Find where the given text appears and provide that cell's center as (x, y) coordinate. 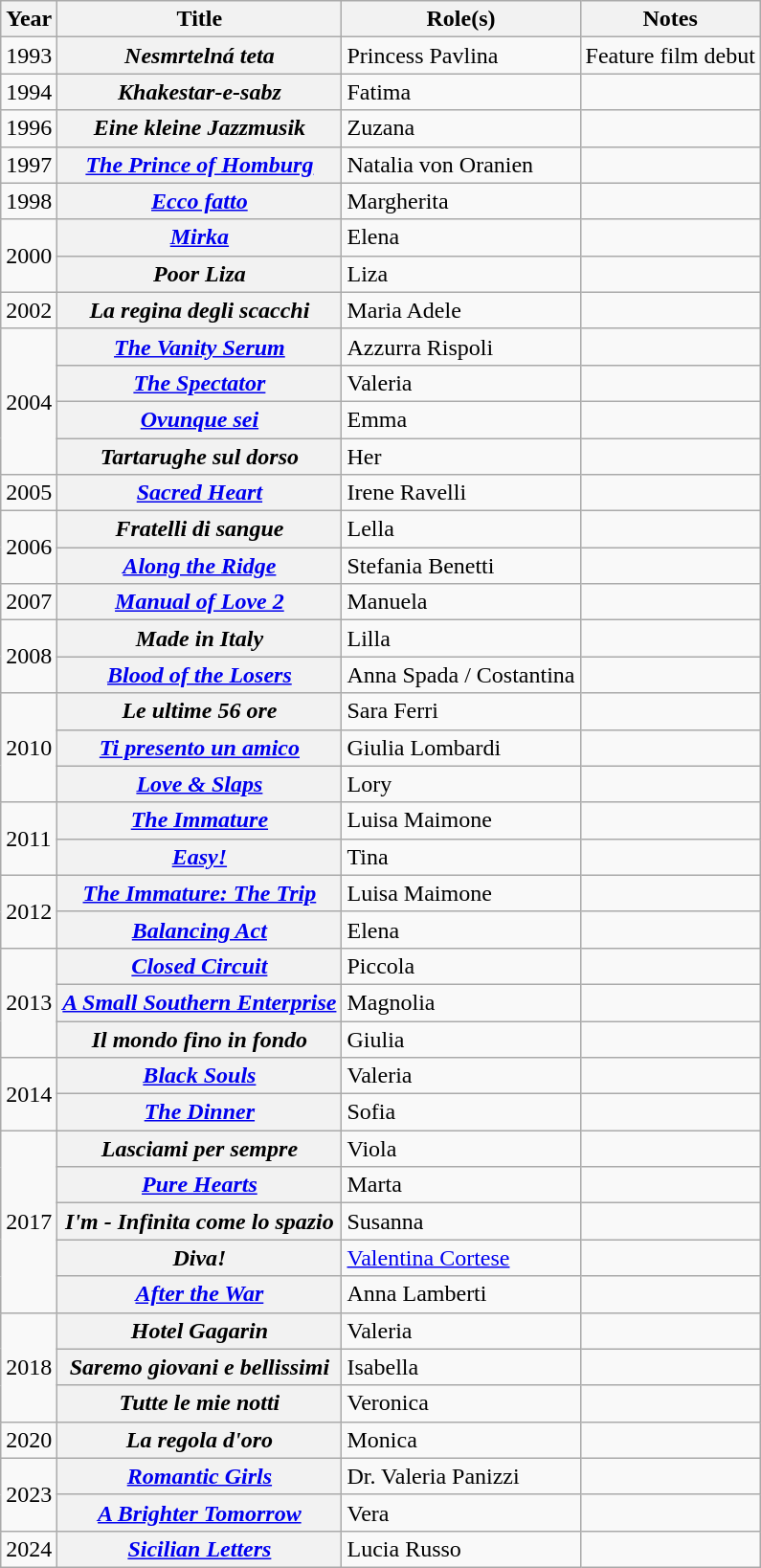
Manual of Love 2 (199, 602)
Poor Liza (199, 274)
2002 (29, 310)
Magnolia (461, 1002)
Lella (461, 529)
1993 (29, 56)
2024 (29, 1549)
Ti presento un amico (199, 748)
Azzurra Rispoli (461, 347)
Tina (461, 857)
Fratelli di sangue (199, 529)
Giulia Lombardi (461, 748)
Eine kleine Jazzmusik (199, 128)
2007 (29, 602)
Marta (461, 1185)
Black Souls (199, 1076)
A Brighter Tomorrow (199, 1512)
Blood of the Losers (199, 675)
Lucia Russo (461, 1549)
Sicilian Letters (199, 1549)
Lory (461, 784)
Viola (461, 1149)
Lasciami per sempre (199, 1149)
Il mondo fino in fondo (199, 1039)
The Dinner (199, 1112)
Valentina Cortese (461, 1258)
2014 (29, 1094)
Tutte le mie notti (199, 1403)
2018 (29, 1367)
Nesmrtelná teta (199, 56)
Lilla (461, 638)
Irene Ravelli (461, 493)
1996 (29, 128)
2005 (29, 493)
2013 (29, 1002)
Manuela (461, 602)
Mirka (199, 237)
Role(s) (461, 19)
Anna Lamberti (461, 1294)
La regina degli scacchi (199, 310)
La regola d'oro (199, 1440)
2012 (29, 911)
Diva! (199, 1258)
The Vanity Serum (199, 347)
Isabella (461, 1367)
1998 (29, 201)
Sofia (461, 1112)
Piccola (461, 966)
A Small Southern Enterprise (199, 1002)
Love & Slaps (199, 784)
Stefania Benetti (461, 566)
Sara Ferri (461, 711)
The Immature (199, 820)
2017 (29, 1221)
Year (29, 19)
2020 (29, 1440)
2011 (29, 839)
Pure Hearts (199, 1185)
Easy! (199, 857)
Ecco fatto (199, 201)
Khakestar-e-sabz (199, 92)
2006 (29, 548)
Emma (461, 419)
Made in Italy (199, 638)
Hotel Gagarin (199, 1331)
Her (461, 457)
Maria Adele (461, 310)
2000 (29, 256)
Sacred Heart (199, 493)
2004 (29, 401)
Vera (461, 1512)
Giulia (461, 1039)
Liza (461, 274)
Margherita (461, 201)
Fatima (461, 92)
I'm - Infinita come lo spazio (199, 1221)
Closed Circuit (199, 966)
Ovunque sei (199, 419)
Saremo giovani e bellissimi (199, 1367)
1997 (29, 165)
Along the Ridge (199, 566)
1994 (29, 92)
2008 (29, 657)
Romantic Girls (199, 1476)
Le ultime 56 ore (199, 711)
Monica (461, 1440)
Zuzana (461, 128)
Natalia von Oranien (461, 165)
Title (199, 19)
The Prince of Homburg (199, 165)
Veronica (461, 1403)
2023 (29, 1494)
Balancing Act (199, 930)
Dr. Valeria Panizzi (461, 1476)
Anna Spada / Costantina (461, 675)
The Spectator (199, 383)
2010 (29, 748)
Notes (670, 19)
Tartarughe sul dorso (199, 457)
After the War (199, 1294)
Princess Pavlina (461, 56)
Susanna (461, 1221)
The Immature: The Trip (199, 893)
Feature film debut (670, 56)
